Return the (X, Y) coordinate for the center point of the cell that contains the specified text.  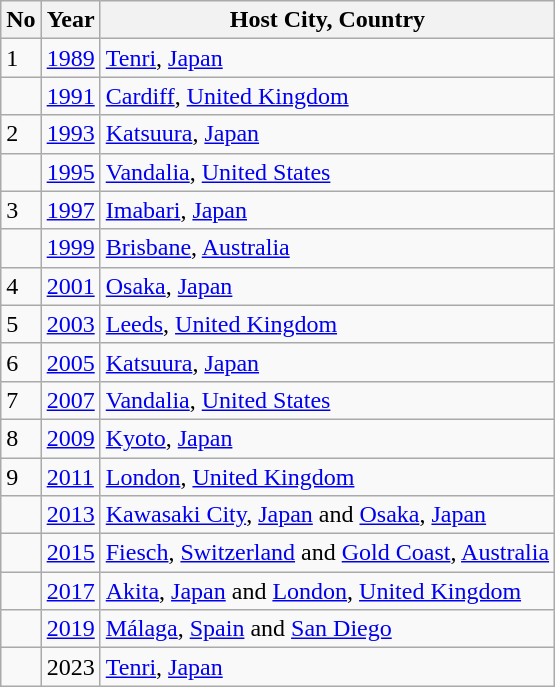
1997 (70, 210)
4 (21, 286)
No (21, 20)
Cardiff, United Kingdom (327, 96)
Akita, Japan and London, United Kingdom (327, 591)
Osaka, Japan (327, 286)
2003 (70, 324)
2015 (70, 553)
2009 (70, 438)
Málaga, Spain and San Diego (327, 629)
3 (21, 210)
2005 (70, 362)
Year (70, 20)
2023 (70, 667)
1999 (70, 248)
2019 (70, 629)
Fiesch, Switzerland and Gold Coast, Australia (327, 553)
London, United Kingdom (327, 477)
2007 (70, 400)
2017 (70, 591)
7 (21, 400)
1 (21, 58)
2011 (70, 477)
Imabari, Japan (327, 210)
8 (21, 438)
1991 (70, 96)
2001 (70, 286)
2 (21, 134)
1995 (70, 172)
Kawasaki City, Japan and Osaka, Japan (327, 515)
5 (21, 324)
1993 (70, 134)
Leeds, United Kingdom (327, 324)
2013 (70, 515)
Brisbane, Australia (327, 248)
6 (21, 362)
Kyoto, Japan (327, 438)
9 (21, 477)
Host City, Country (327, 20)
1989 (70, 58)
